Detect which cell encompasses the target text, then output its [X, Y] center coordinate. 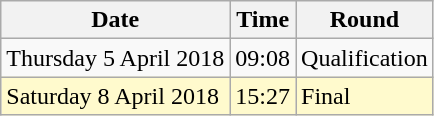
Round [365, 20]
Qualification [365, 58]
Date [116, 20]
Final [365, 96]
Thursday 5 April 2018 [116, 58]
09:08 [263, 58]
Time [263, 20]
Saturday 8 April 2018 [116, 96]
15:27 [263, 96]
